Find where the given text appears and provide that cell's center as [x, y] coordinate. 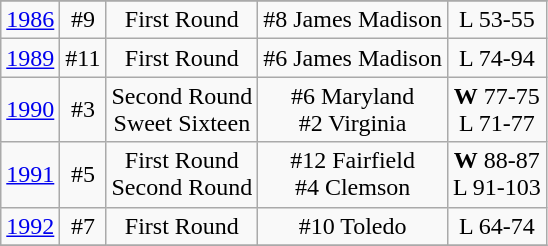
1986 [30, 20]
#6 James Madison [353, 58]
W 77-75L 71-77 [496, 110]
#11 [83, 58]
W 88-87L 91-103 [496, 174]
#9 [83, 20]
1989 [30, 58]
L 64-74 [496, 226]
#7 [83, 226]
L 53-55 [496, 20]
1991 [30, 174]
#12 Fairfield#4 Clemson [353, 174]
1990 [30, 110]
L 74-94 [496, 58]
Second RoundSweet Sixteen [182, 110]
#10 Toledo [353, 226]
First RoundSecond Round [182, 174]
#6 Maryland#2 Virginia [353, 110]
1992 [30, 226]
#8 James Madison [353, 20]
#3 [83, 110]
#5 [83, 174]
